Search for the cell housing the specified text and yield its (X, Y) center coordinate. 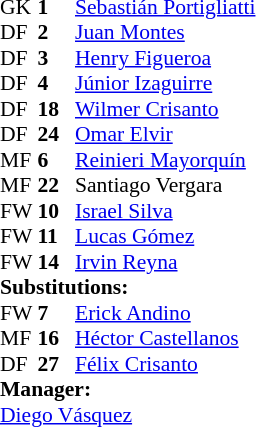
3 (57, 58)
Félix Crisanto (165, 364)
Reinieri Mayorquín (165, 160)
4 (57, 83)
Israel Silva (165, 211)
14 (57, 262)
Lucas Gómez (165, 237)
10 (57, 211)
Erick Andino (165, 313)
7 (57, 313)
27 (57, 364)
Irvin Reyna (165, 262)
Substitutions: (128, 287)
Wilmer Crisanto (165, 109)
Héctor Castellanos (165, 339)
Henry Figueroa (165, 58)
6 (57, 160)
24 (57, 135)
11 (57, 237)
Manager: (128, 389)
16 (57, 339)
Juan Montes (165, 33)
Omar Elvir (165, 135)
2 (57, 33)
22 (57, 185)
Santiago Vergara (165, 185)
Júnior Izaguirre (165, 83)
18 (57, 109)
